Extract the [x, y] coordinate from the center of the cell holding the provided text.  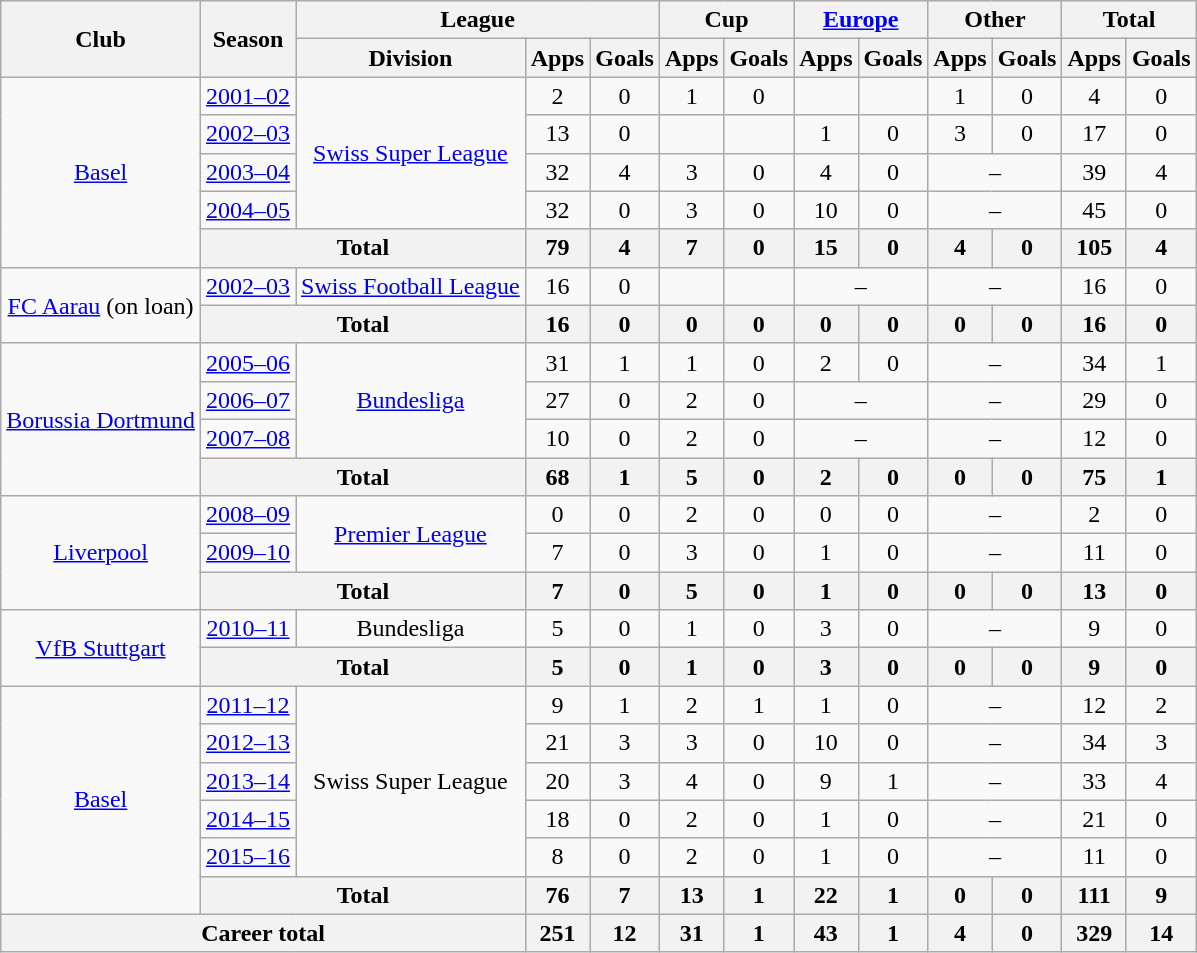
2008–09 [248, 515]
75 [1094, 477]
2004–05 [248, 210]
League [478, 20]
2007–08 [248, 438]
45 [1094, 210]
2009–10 [248, 553]
VfB Stuttgart [101, 648]
2003–04 [248, 172]
Europe [861, 20]
Season [248, 39]
2005–06 [248, 362]
329 [1094, 933]
22 [826, 895]
251 [557, 933]
Liverpool [101, 553]
39 [1094, 172]
FC Aarau (on loan) [101, 305]
76 [557, 895]
68 [557, 477]
20 [557, 781]
Club [101, 39]
Division [411, 58]
2012–13 [248, 743]
2010–11 [248, 629]
17 [1094, 134]
Other [995, 20]
79 [557, 248]
2015–16 [248, 857]
2014–15 [248, 819]
Career total [264, 933]
Borussia Dortmund [101, 419]
27 [557, 400]
2001–02 [248, 96]
33 [1094, 781]
29 [1094, 400]
8 [557, 857]
18 [557, 819]
2006–07 [248, 400]
43 [826, 933]
15 [826, 248]
Premier League [411, 534]
111 [1094, 895]
Swiss Football League [411, 286]
14 [1161, 933]
Cup [726, 20]
2011–12 [248, 705]
2013–14 [248, 781]
105 [1094, 248]
